Output the [X, Y] coordinate of the center of the cell containing the given text.  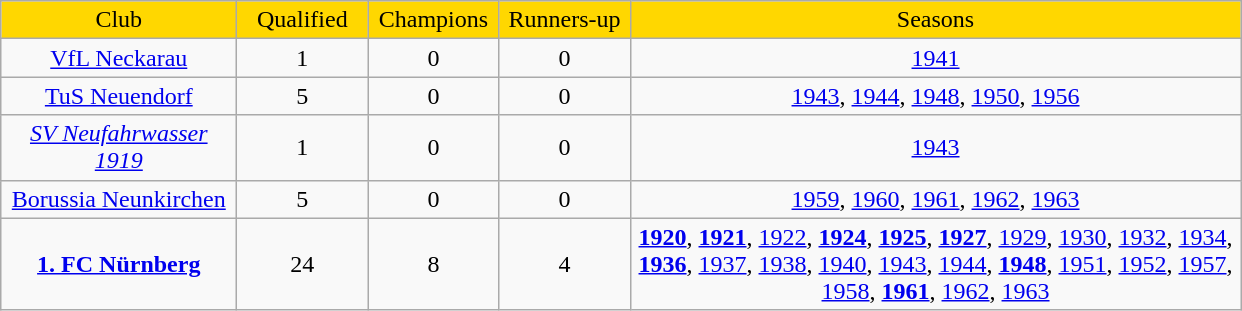
1943 [936, 148]
Runners-up [564, 20]
SV Neufahrwasser 1919 [119, 148]
VfL Neckarau [119, 58]
Seasons [936, 20]
1941 [936, 58]
Club [119, 20]
TuS Neuendorf [119, 96]
1920, 1921, 1922, 1924, 1925, 1927, 1929, 1930, 1932, 1934, 1936, 1937, 1938, 1940, 1943, 1944, 1948, 1951, 1952, 1957, 1958, 1961, 1962, 1963 [936, 264]
Champions [434, 20]
1959, 1960, 1961, 1962, 1963 [936, 199]
8 [434, 264]
24 [302, 264]
1. FC Nürnberg [119, 264]
4 [564, 264]
Borussia Neunkirchen [119, 199]
Qualified [302, 20]
1943, 1944, 1948, 1950, 1956 [936, 96]
